Determine the [X, Y] coordinate at the center of the cell enclosing the given text.  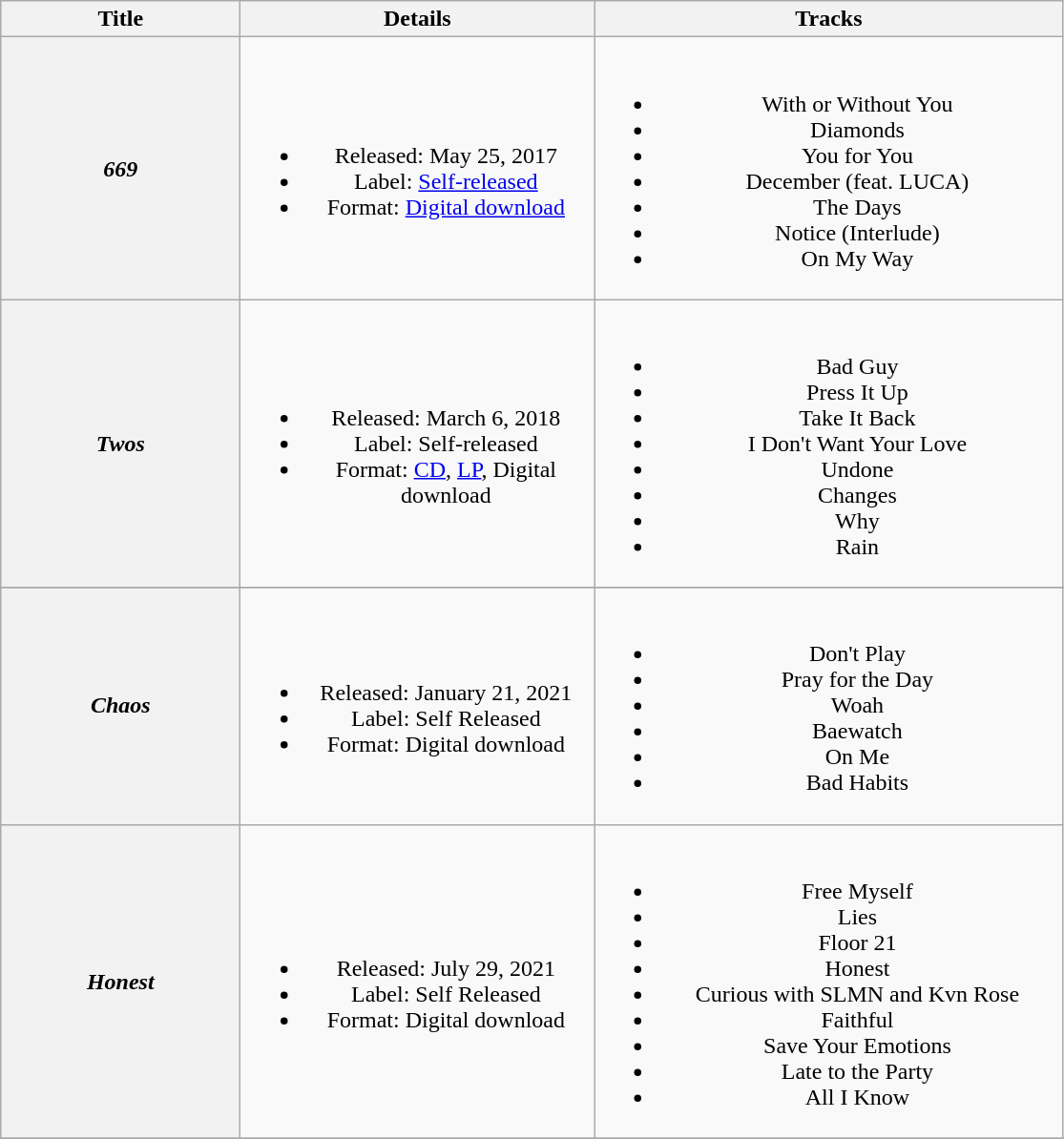
Tracks [828, 19]
Bad GuyPress It UpTake It BackI Don't Want Your LoveUndoneChangesWhyRain [828, 444]
Don't PlayPray for the DayWoahBaewatchOn MeBad Habits [828, 706]
Details [418, 19]
Released: March 6, 2018Label: Self-releasedFormat: CD, LP, Digital download [418, 444]
Chaos [120, 706]
With or Without YouDiamondsYou for YouDecember (feat. LUCA)The DaysNotice (Interlude)On My Way [828, 168]
Free MyselfLiesFloor 21HonestCurious with SLMN and Kvn RoseFaithfulSave Your EmotionsLate to the PartyAll I Know [828, 981]
Released: May 25, 2017Label: Self-releasedFormat: Digital download [418, 168]
Honest [120, 981]
Released: January 21, 2021Label: Self ReleasedFormat: Digital download [418, 706]
Title [120, 19]
Twos [120, 444]
Released: July 29, 2021Label: Self ReleasedFormat: Digital download [418, 981]
669 [120, 168]
